From the cell containing the given text, extract its center point as (x, y) coordinate. 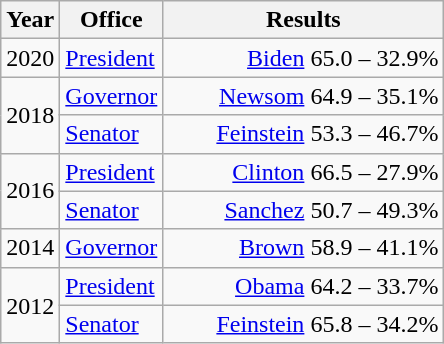
2012 (30, 305)
Biden 65.0 – 32.9% (304, 58)
Newsom 64.9 – 35.1% (304, 96)
Feinstein 53.3 – 46.7% (304, 134)
Obama 64.2 – 33.7% (304, 286)
2018 (30, 115)
Office (112, 20)
Year (30, 20)
Feinstein 65.8 – 34.2% (304, 324)
Sanchez 50.7 – 49.3% (304, 210)
2016 (30, 191)
Clinton 66.5 – 27.9% (304, 172)
Results (304, 20)
2020 (30, 58)
Brown 58.9 – 41.1% (304, 248)
2014 (30, 248)
